Search for the cell housing the specified text and yield its [x, y] center coordinate. 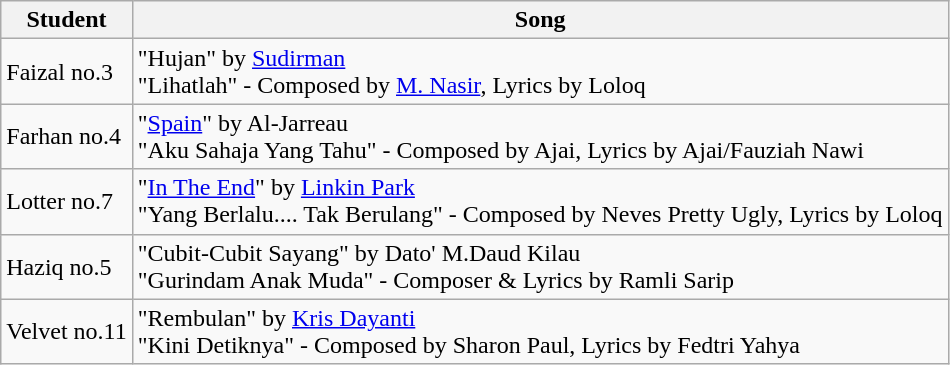
"Spain" by Al-Jarreau "Aku Sahaja Yang Tahu" - Composed by Ajai, Lyrics by Ajai/Fauziah Nawi [540, 136]
Haziq no.5 [66, 266]
Song [540, 20]
"Cubit-Cubit Sayang" by Dato' M.Daud Kilau "Gurindam Anak Muda" - Composer & Lyrics by Ramli Sarip [540, 266]
Student [66, 20]
"Hujan" by Sudirman "Lihatlah" - Composed by M. Nasir, Lyrics by Loloq [540, 72]
Lotter no.7 [66, 202]
Velvet no.11 [66, 332]
"Rembulan" by Kris Dayanti "Kini Detiknya" - Composed by Sharon Paul, Lyrics by Fedtri Yahya [540, 332]
Farhan no.4 [66, 136]
Faizal no.3 [66, 72]
"In The End" by Linkin Park "Yang Berlalu.... Tak Berulang" - Composed by Neves Pretty Ugly, Lyrics by Loloq [540, 202]
